Pinpoint the cell where the given text exists, returning its [X, Y] midpoint coordinate. 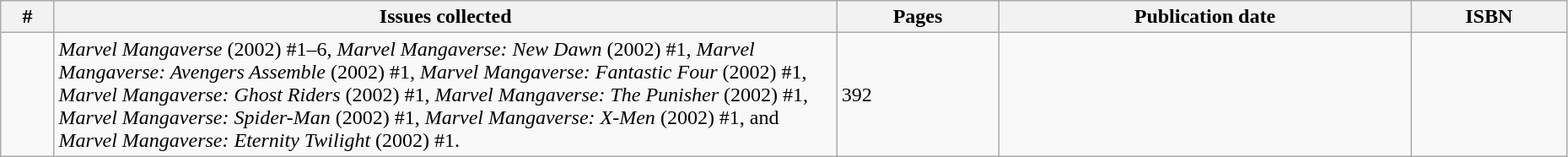
392 [918, 95]
# [27, 17]
ISBN [1489, 17]
Publication date [1205, 17]
Issues collected [445, 17]
Pages [918, 17]
